From the cell containing the given text, extract its center point as [X, Y] coordinate. 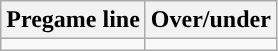
Pregame line [74, 20]
Over/under [210, 20]
